Capture the cell that displays the provided text and extract its [x, y] central coordinate. 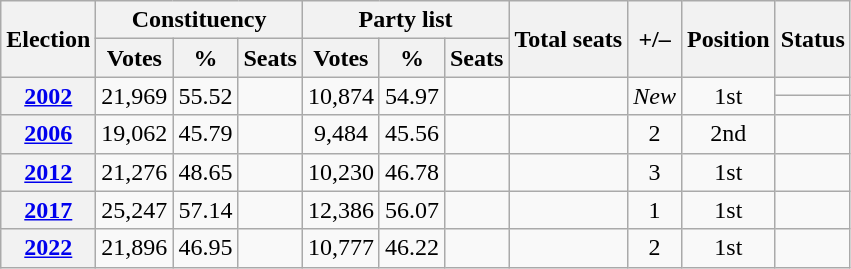
+/– [655, 39]
21,969 [134, 96]
25,247 [134, 210]
48.65 [206, 172]
2002 [48, 96]
9,484 [340, 134]
46.95 [206, 248]
2012 [48, 172]
3 [655, 172]
12,386 [340, 210]
2006 [48, 134]
21,896 [134, 248]
Constituency [200, 20]
19,062 [134, 134]
21,276 [134, 172]
46.78 [412, 172]
Election [48, 39]
54.97 [412, 96]
Position [728, 39]
56.07 [412, 210]
New [655, 96]
1 [655, 210]
Status [812, 39]
2022 [48, 248]
45.56 [412, 134]
46.22 [412, 248]
10,230 [340, 172]
10,874 [340, 96]
55.52 [206, 96]
2nd [728, 134]
45.79 [206, 134]
Total seats [568, 39]
10,777 [340, 248]
57.14 [206, 210]
2017 [48, 210]
Party list [406, 20]
